From the cell containing the given text, extract its center point as (x, y) coordinate. 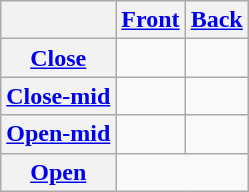
Close-mid (58, 96)
Front (150, 20)
Open-mid (58, 134)
Open (58, 172)
Back (216, 20)
Close (58, 58)
